Determine the [X, Y] coordinate at the center of the cell enclosing the given text.  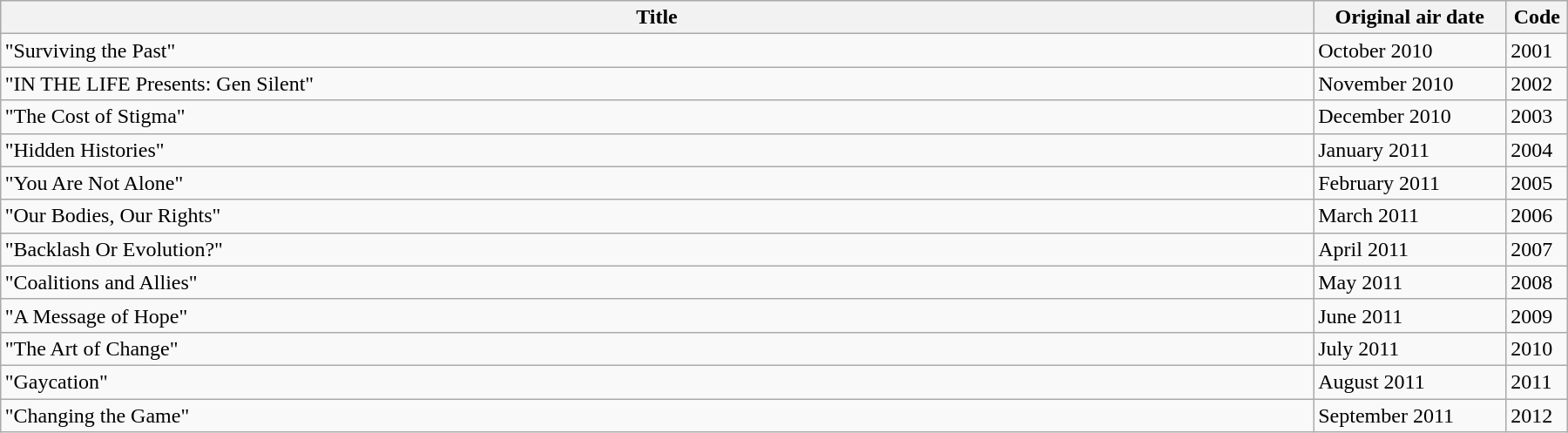
"You Are Not Alone" [657, 183]
September 2011 [1409, 416]
2012 [1537, 416]
Title [657, 17]
May 2011 [1409, 282]
2010 [1537, 348]
2008 [1537, 282]
"Hidden Histories" [657, 150]
July 2011 [1409, 348]
October 2010 [1409, 51]
"IN THE LIFE Presents: Gen Silent" [657, 84]
2002 [1537, 84]
2007 [1537, 249]
February 2011 [1409, 183]
"Surviving the Past" [657, 51]
"A Message of Hope" [657, 315]
Code [1537, 17]
2001 [1537, 51]
2009 [1537, 315]
"Changing the Game" [657, 416]
2004 [1537, 150]
"Our Bodies, Our Rights" [657, 216]
"The Cost of Stigma" [657, 117]
June 2011 [1409, 315]
2006 [1537, 216]
"Coalitions and Allies" [657, 282]
November 2010 [1409, 84]
April 2011 [1409, 249]
March 2011 [1409, 216]
2005 [1537, 183]
2003 [1537, 117]
Original air date [1409, 17]
"Backlash Or Evolution?" [657, 249]
"Gaycation" [657, 382]
December 2010 [1409, 117]
January 2011 [1409, 150]
2011 [1537, 382]
"The Art of Change" [657, 348]
August 2011 [1409, 382]
